Return (x, y) of the center of cell containing provided text 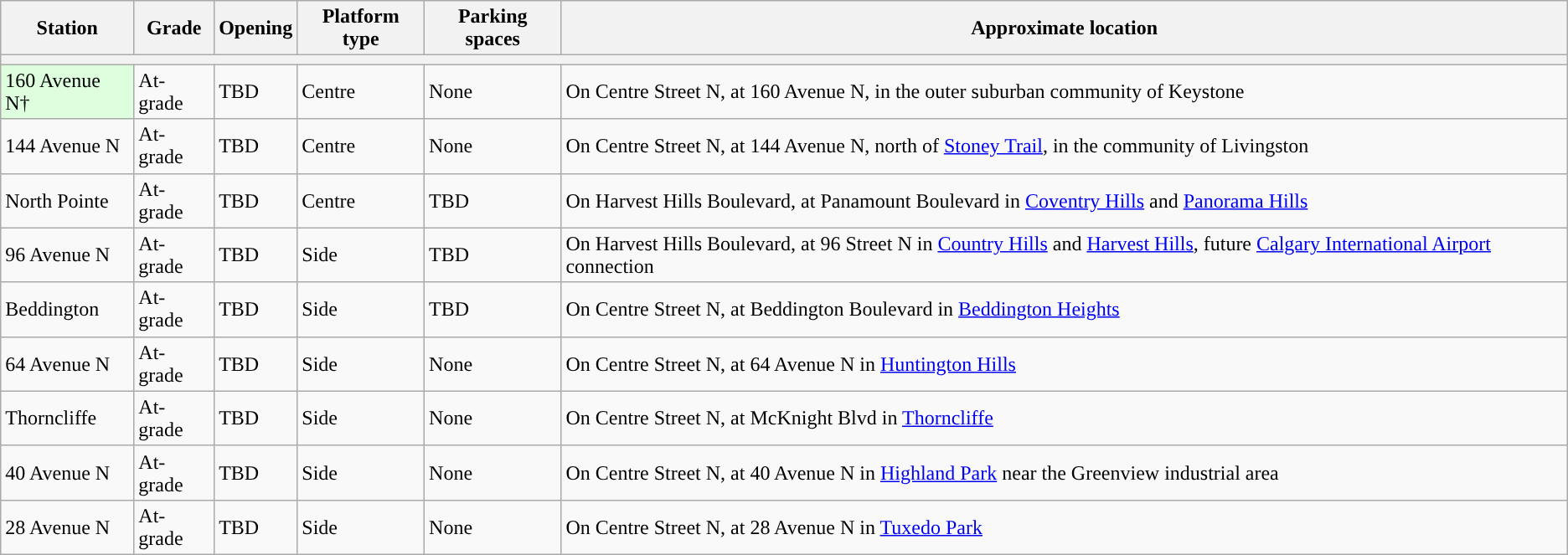
Grade (174, 28)
On Centre Street N, at 28 Avenue N in Tuxedo Park (1064, 527)
96 Avenue N (67, 254)
North Pointe (67, 201)
On Harvest Hills Boulevard, at Panamount Boulevard in Coventry Hills and Panorama Hills (1064, 201)
On Centre Street N, at 144 Avenue N, north of Stoney Trail, in the community of Livingston (1064, 146)
Parking spaces (493, 28)
Opening (256, 28)
144 Avenue N (67, 146)
Beddington (67, 310)
On Centre Street N, at 64 Avenue N in Huntington Hills (1064, 363)
40 Avenue N (67, 472)
Thorncliffe (67, 419)
On Centre Street N, at 40 Avenue N in Highland Park near the Greenview industrial area (1064, 472)
Approximate location (1064, 28)
Platform type (361, 28)
Station (67, 28)
On Centre Street N, at McKnight Blvd in Thorncliffe (1064, 419)
28 Avenue N (67, 527)
On Centre Street N, at Beddington Boulevard in Beddington Heights (1064, 310)
160 Avenue N† (67, 92)
On Harvest Hills Boulevard, at 96 Street N in Country Hills and Harvest Hills, future Calgary International Airport connection (1064, 254)
On Centre Street N, at 160 Avenue N, in the outer suburban community of Keystone (1064, 92)
64 Avenue N (67, 363)
